Return [x, y] of the center of cell containing provided text 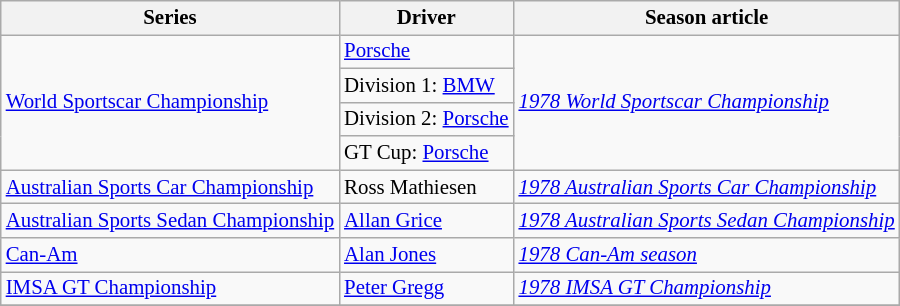
Australian Sports Car Championship [170, 187]
World Sportscar Championship [170, 102]
1978 IMSA GT Championship [707, 288]
Season article [707, 18]
Division 1: BMW [426, 85]
Driver [426, 18]
Series [170, 18]
Alan Jones [426, 255]
Australian Sports Sedan Championship [170, 221]
Allan Grice [426, 221]
IMSA GT Championship [170, 288]
Can-Am [170, 255]
Ross Mathiesen [426, 187]
GT Cup: Porsche [426, 153]
Porsche [426, 51]
1978 Australian Sports Sedan Championship [707, 221]
1978 Can-Am season [707, 255]
Division 2: Porsche [426, 119]
Peter Gregg [426, 288]
1978 World Sportscar Championship [707, 102]
1978 Australian Sports Car Championship [707, 187]
